Pinpoint the cell where the given text exists, returning its [X, Y] midpoint coordinate. 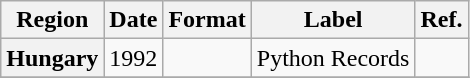
Date [134, 20]
Ref. [442, 20]
1992 [134, 58]
Python Records [333, 58]
Format [207, 20]
Region [52, 20]
Hungary [52, 58]
Label [333, 20]
